Detect which cell encompasses the target text, then output its [X, Y] center coordinate. 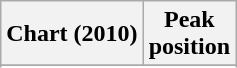
Chart (2010) [72, 34]
Peakposition [189, 34]
